Find where the given text appears and provide that cell's center as [X, Y] coordinate. 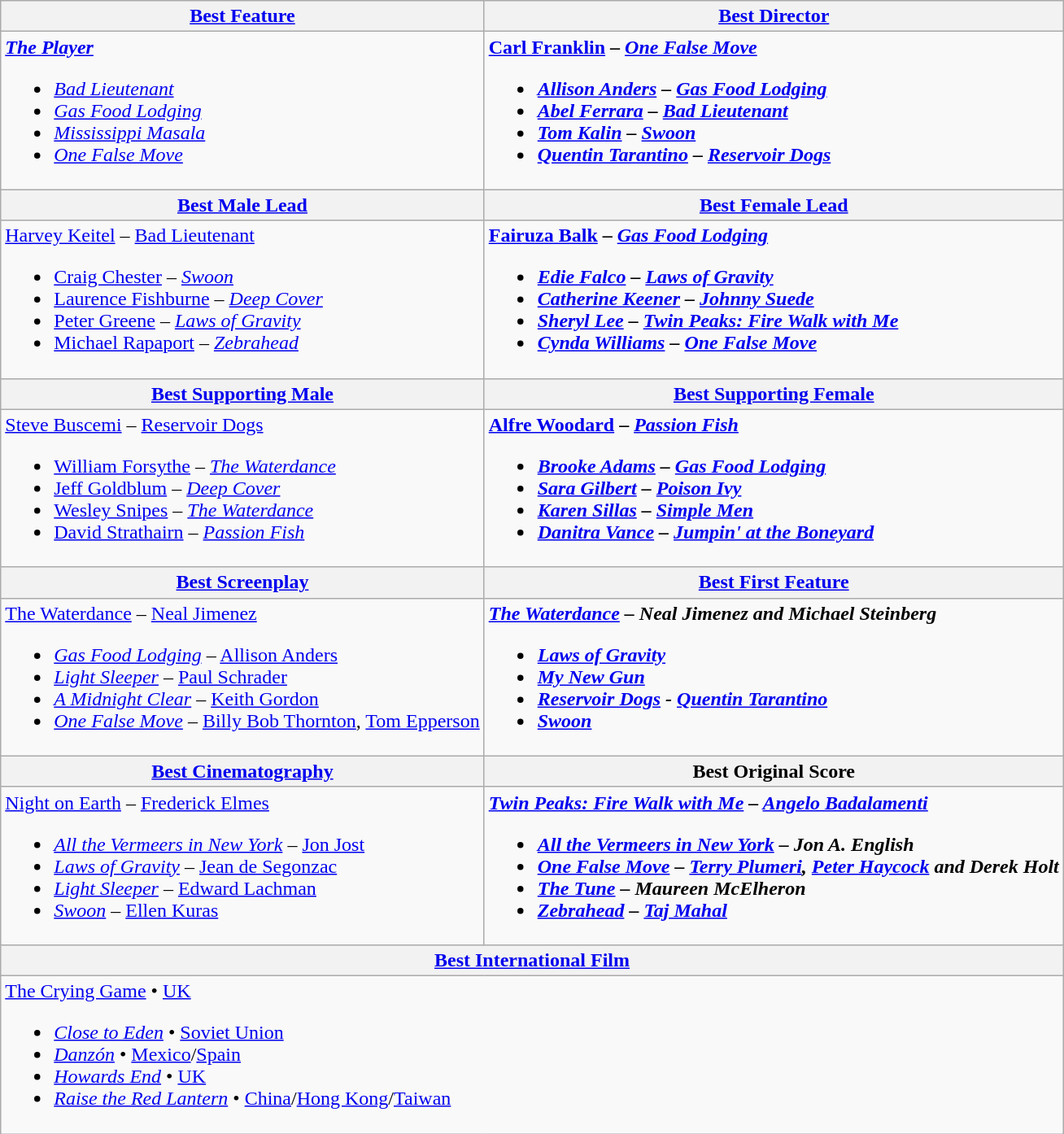
Best Director [774, 16]
Best Screenplay [242, 582]
Best Supporting Female [774, 394]
The Waterdance – Neal Jimenez and Michael SteinbergLaws of GravityMy New GunReservoir Dogs - Quentin TarantinoSwoon [774, 677]
The PlayerBad LieutenantGas Food LodgingMississippi MasalaOne False Move [242, 111]
Best Cinematography [242, 771]
Best Original Score [774, 771]
Best First Feature [774, 582]
Best Feature [242, 16]
Best Male Lead [242, 205]
The Crying Game • UKClose to Eden • Soviet UnionDanzón • Mexico/SpainHowards End • UKRaise the Red Lantern • China/Hong Kong/Taiwan [532, 1054]
Alfre Woodard – Passion FishBrooke Adams – Gas Food LodgingSara Gilbert – Poison IvyKaren Sillas – Simple MenDanitra Vance – Jumpin' at the Boneyard [774, 488]
Best Supporting Male [242, 394]
Carl Franklin – One False MoveAllison Anders – Gas Food LodgingAbel Ferrara – Bad LieutenantTom Kalin – SwoonQuentin Tarantino – Reservoir Dogs [774, 111]
Harvey Keitel – Bad LieutenantCraig Chester – SwoonLaurence Fishburne – Deep CoverPeter Greene – Laws of GravityMichael Rapaport – Zebrahead [242, 299]
Best International Film [532, 960]
Best Female Lead [774, 205]
